Identify which cell holds the provided text, then report its [X, Y] central coordinate. 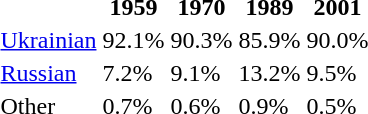
13.2% [270, 73]
90.3% [202, 40]
92.1% [134, 40]
85.9% [270, 40]
9.1% [202, 73]
7.2% [134, 73]
